Output the [X, Y] coordinate of the center of the cell containing the given text.  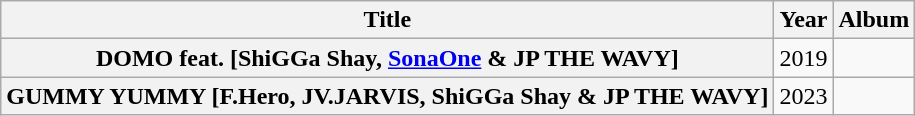
2023 [804, 96]
Title [388, 20]
Album [874, 20]
GUMMY YUMMY [F.Hero, JV.JARVIS, ShiGGa Shay & JP THE WAVY] [388, 96]
Year [804, 20]
DOMO feat. [ShiGGa Shay, SonaOne & JP THE WAVY] [388, 58]
2019 [804, 58]
